For the text-containing cell, return its midpoint in [X, Y] coordinate format. 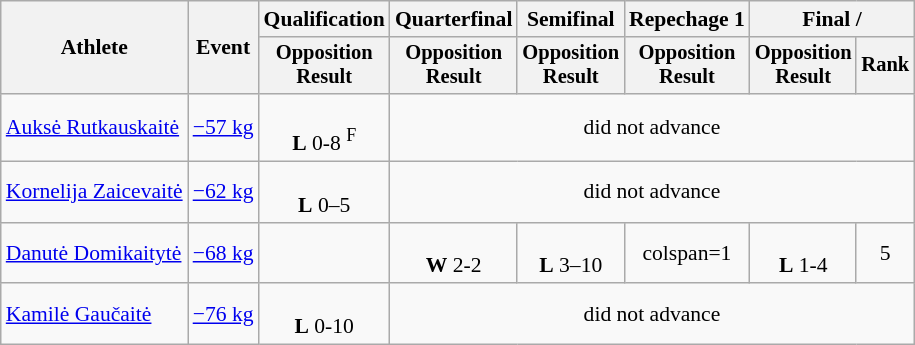
−68 kg [224, 252]
Auksė Rutkauskaitė [94, 128]
Qualification [324, 19]
Kornelija Zaicevaitė [94, 192]
−62 kg [224, 192]
colspan=1 [687, 252]
Semifinal [570, 19]
L 0-8 F [324, 128]
Event [224, 48]
L 0-10 [324, 314]
Repechage 1 [687, 19]
L 3–10 [570, 252]
W 2-2 [454, 252]
5 [885, 252]
Kamilė Gaučaitė [94, 314]
Athlete [94, 48]
L 0–5 [324, 192]
Final / [832, 19]
−76 kg [224, 314]
−57 kg [224, 128]
Rank [885, 66]
Quarterfinal [454, 19]
L 1-4 [804, 252]
Danutė Domikaitytė [94, 252]
